Search for the cell housing the specified text and yield its (X, Y) center coordinate. 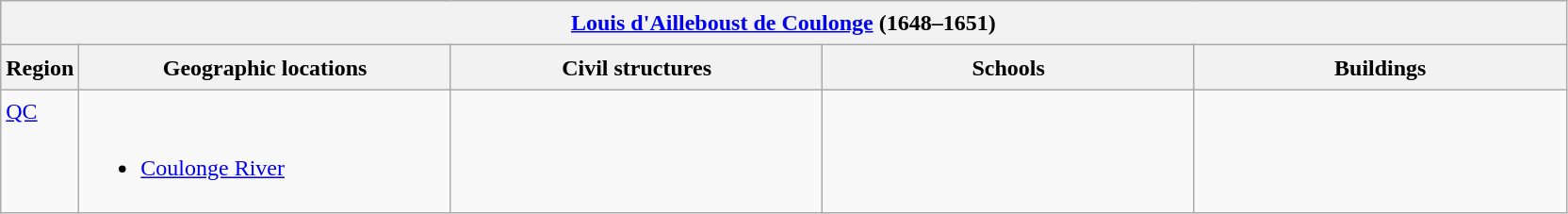
Coulonge River (266, 151)
Civil structures (637, 68)
Louis d'Ailleboust de Coulonge (1648–1651) (784, 23)
Buildings (1380, 68)
Region (40, 68)
Geographic locations (266, 68)
Schools (1008, 68)
QC (40, 151)
